Scan for the cell matching the given text and deliver its [x, y] coordinate at center. 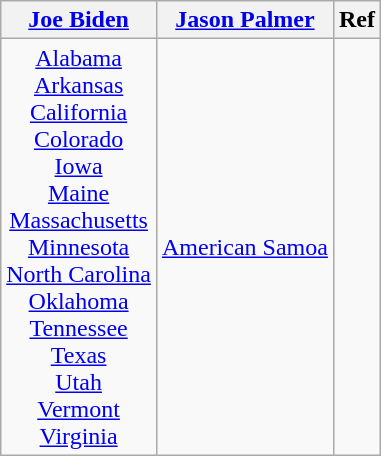
Ref [356, 20]
Jason Palmer [244, 20]
AlabamaArkansasCaliforniaColoradoIowaMaineMassachusettsMinnesotaNorth CarolinaOklahomaTennesseeTexasUtahVermontVirginia [79, 247]
American Samoa [244, 247]
Joe Biden [79, 20]
